Return the (X, Y) coordinate for the center point of the cell that contains the specified text.  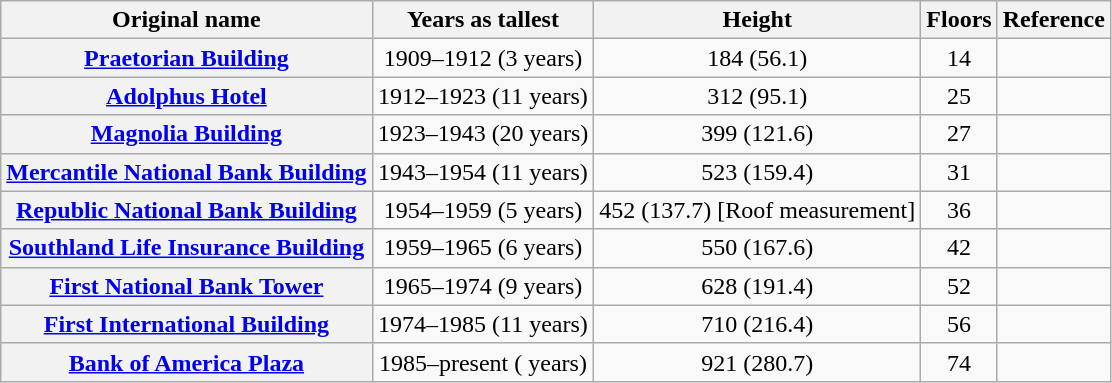
1954–1959 (5 years) (483, 210)
56 (959, 324)
74 (959, 362)
27 (959, 134)
36 (959, 210)
Magnolia Building (186, 134)
312 (95.1) (758, 96)
Praetorian Building (186, 58)
921 (280.7) (758, 362)
25 (959, 96)
Original name (186, 20)
1912–1923 (11 years) (483, 96)
710 (216.4) (758, 324)
1974–1985 (11 years) (483, 324)
14 (959, 58)
1985–present ( years) (483, 362)
Southland Life Insurance Building (186, 248)
Republic National Bank Building (186, 210)
550 (167.6) (758, 248)
Height (758, 20)
First International Building (186, 324)
1923–1943 (20 years) (483, 134)
31 (959, 172)
1943–1954 (11 years) (483, 172)
628 (191.4) (758, 286)
Adolphus Hotel (186, 96)
52 (959, 286)
452 (137.7) [Roof measurement] (758, 210)
Mercantile National Bank Building (186, 172)
Bank of America Plaza (186, 362)
399 (121.6) (758, 134)
Years as tallest (483, 20)
42 (959, 248)
1959–1965 (6 years) (483, 248)
Floors (959, 20)
1909–1912 (3 years) (483, 58)
523 (159.4) (758, 172)
Reference (1054, 20)
1965–1974 (9 years) (483, 286)
First National Bank Tower (186, 286)
184 (56.1) (758, 58)
